Pinpoint the cell where the given text exists, returning its (x, y) midpoint coordinate. 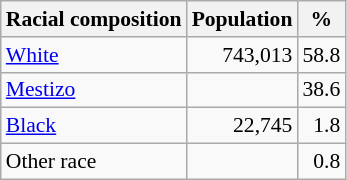
38.6 (321, 90)
White (94, 55)
% (321, 19)
Population (242, 19)
1.8 (321, 126)
743,013 (242, 55)
Other race (94, 162)
58.8 (321, 55)
Black (94, 126)
0.8 (321, 162)
Mestizo (94, 90)
Racial composition (94, 19)
22,745 (242, 126)
